Capture the cell that displays the provided text and extract its (x, y) central coordinate. 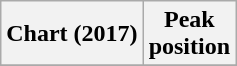
Chart (2017) (72, 34)
Peakposition (189, 34)
